Pinpoint the cell where the given text exists, returning its (X, Y) midpoint coordinate. 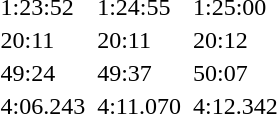
49:37 (140, 73)
20:11 (140, 40)
